Search for the cell housing the specified text and yield its (x, y) center coordinate. 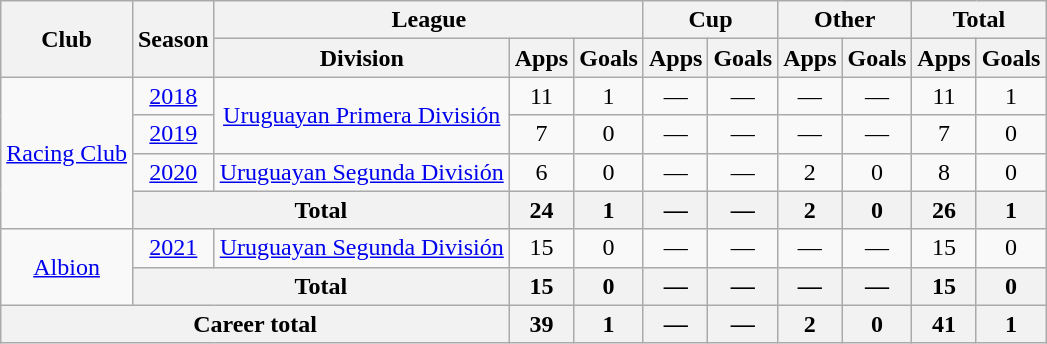
6 (541, 172)
39 (541, 324)
26 (944, 210)
Other (845, 20)
2018 (173, 96)
Season (173, 39)
Club (67, 39)
Uruguayan Primera División (362, 115)
League (428, 20)
Albion (67, 267)
2019 (173, 134)
2021 (173, 248)
24 (541, 210)
41 (944, 324)
Racing Club (67, 153)
2020 (173, 172)
8 (944, 172)
Career total (255, 324)
Cup (710, 20)
Division (362, 58)
